Extract the (X, Y) coordinate from the center of the cell holding the provided text.  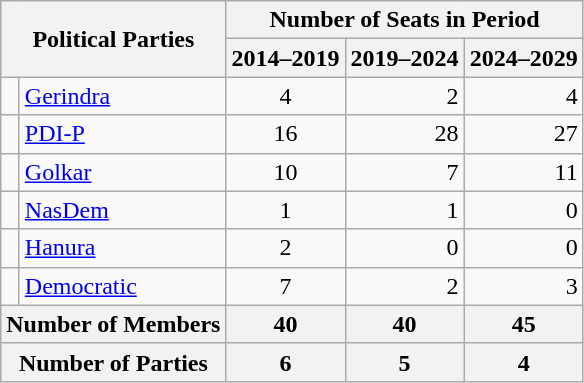
27 (524, 134)
Number of Members (114, 324)
16 (286, 134)
PDI-P (122, 134)
2014–2019 (286, 58)
Gerindra (122, 96)
Hanura (122, 248)
45 (524, 324)
28 (404, 134)
5 (404, 362)
Golkar (122, 172)
2019–2024 (404, 58)
Democratic (122, 286)
3 (524, 286)
11 (524, 172)
6 (286, 362)
NasDem (122, 210)
2024–2029 (524, 58)
10 (286, 172)
Number of Seats in Period (404, 20)
Number of Parties (114, 362)
Political Parties (114, 39)
